Return the (x, y) coordinate for the center point of the cell that contains the specified text.  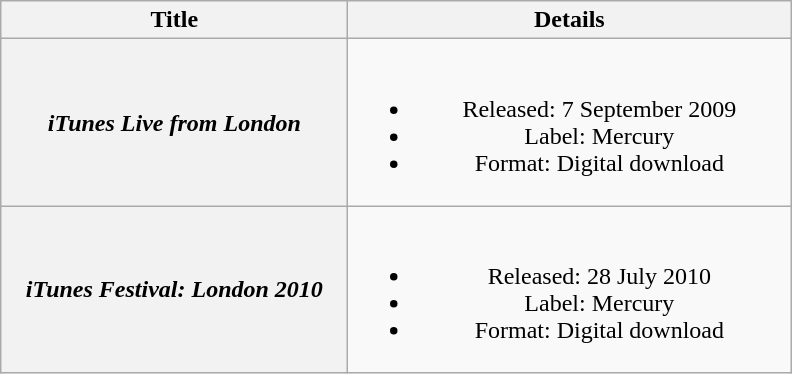
Released: 7 September 2009Label: MercuryFormat: Digital download (570, 122)
iTunes Live from London (174, 122)
Title (174, 20)
iTunes Festival: London 2010 (174, 290)
Details (570, 20)
Released: 28 July 2010Label: MercuryFormat: Digital download (570, 290)
